Provide the [x, y] coordinate of the cell's center where the given text is located.  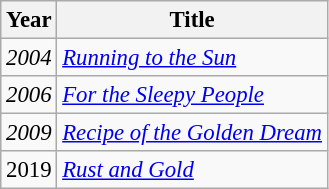
2019 [29, 170]
For the Sleepy People [192, 95]
2006 [29, 95]
2004 [29, 58]
Rust and Gold [192, 170]
2009 [29, 133]
Running to the Sun [192, 58]
Recipe of the Golden Dream [192, 133]
Year [29, 20]
Title [192, 20]
